Scan for the cell matching the given text and deliver its (x, y) coordinate at center. 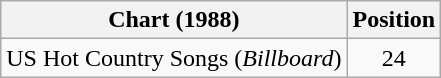
US Hot Country Songs (Billboard) (174, 58)
Chart (1988) (174, 20)
24 (394, 58)
Position (394, 20)
